Return (X, Y) of the center of cell containing provided text 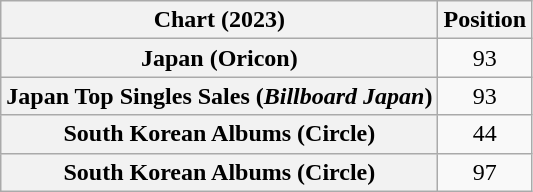
Chart (2023) (220, 20)
Japan Top Singles Sales (Billboard Japan) (220, 96)
Position (485, 20)
Japan (Oricon) (220, 58)
44 (485, 134)
97 (485, 172)
